Locate the cell with the specified text and output its (x, y) center coordinate. 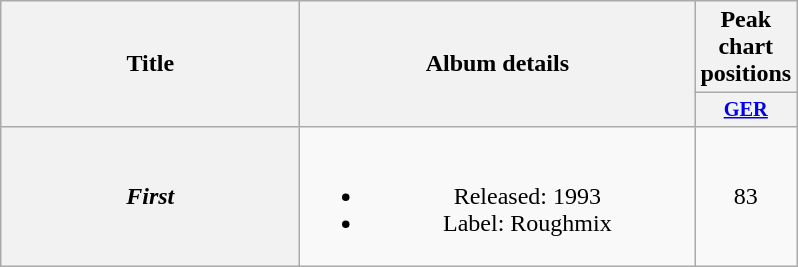
First (150, 196)
Released: 1993Label: Roughmix (498, 196)
GER (746, 110)
Title (150, 64)
Peak chartpositions (746, 47)
Album details (498, 64)
83 (746, 196)
